Pinpoint the cell where the given text exists, returning its (X, Y) midpoint coordinate. 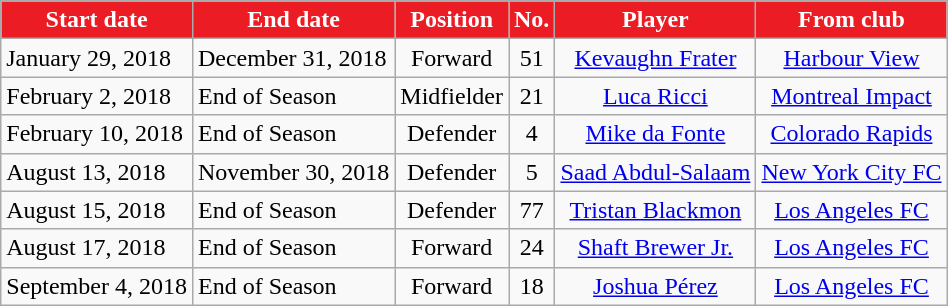
Tristan Blackmon (656, 210)
Start date (97, 20)
Joshua Pérez (656, 286)
August 13, 2018 (97, 172)
Montreal Impact (852, 96)
Midfielder (452, 96)
Colorado Rapids (852, 134)
Kevaughn Frater (656, 58)
Saad Abdul-Salaam (656, 172)
December 31, 2018 (293, 58)
From club (852, 20)
24 (531, 248)
77 (531, 210)
New York City FC (852, 172)
February 2, 2018 (97, 96)
51 (531, 58)
Harbour View (852, 58)
4 (531, 134)
Luca Ricci (656, 96)
September 4, 2018 (97, 286)
November 30, 2018 (293, 172)
August 17, 2018 (97, 248)
Position (452, 20)
No. (531, 20)
Shaft Brewer Jr. (656, 248)
February 10, 2018 (97, 134)
Player (656, 20)
18 (531, 286)
21 (531, 96)
End date (293, 20)
5 (531, 172)
August 15, 2018 (97, 210)
January 29, 2018 (97, 58)
Mike da Fonte (656, 134)
